Find where the given text appears and provide that cell's center as (x, y) coordinate. 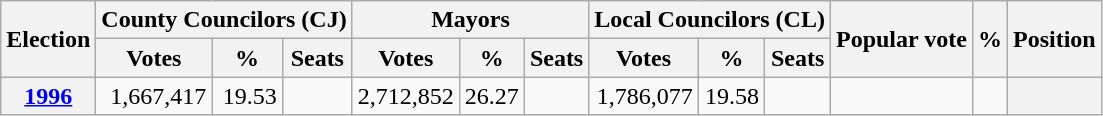
19.53 (248, 96)
Popular vote (901, 39)
Position (1055, 39)
1,786,077 (644, 96)
26.27 (492, 96)
1996 (48, 96)
Mayors (470, 20)
19.58 (731, 96)
County Councilors (CJ) (224, 20)
2,712,852 (406, 96)
Election (48, 39)
1,667,417 (154, 96)
Local Councilors (CL) (710, 20)
